Capture the cell that displays the provided text and extract its [X, Y] central coordinate. 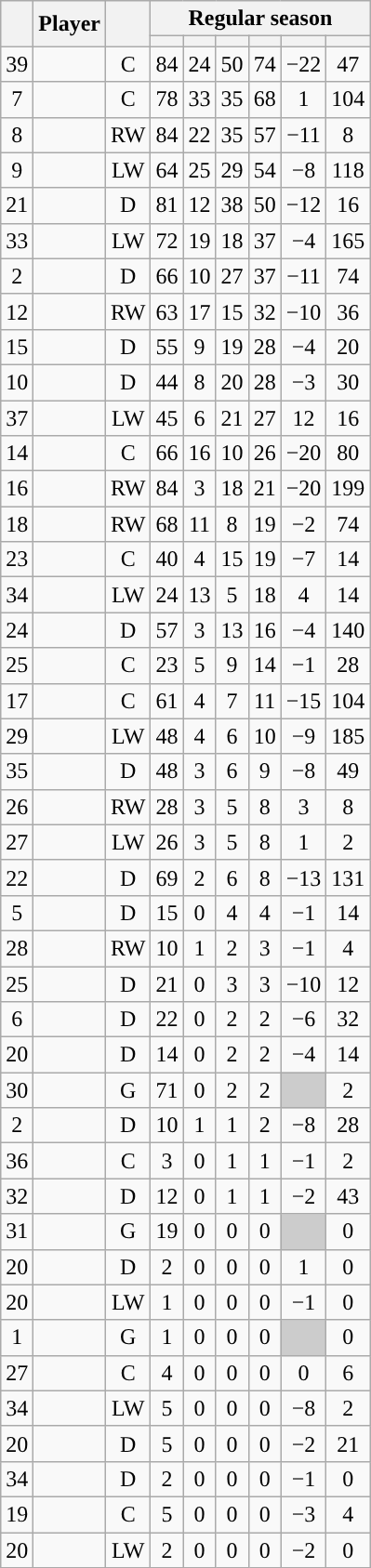
−22 [303, 64]
43 [348, 1196]
63 [167, 311]
Regular season [260, 19]
199 [348, 489]
61 [167, 701]
47 [348, 64]
64 [167, 170]
81 [167, 205]
185 [348, 736]
165 [348, 241]
49 [348, 771]
54 [264, 170]
118 [348, 170]
72 [167, 241]
40 [167, 560]
−6 [303, 1020]
131 [348, 877]
78 [167, 99]
39 [17, 64]
−12 [303, 205]
44 [167, 382]
38 [232, 205]
Player [70, 24]
−7 [303, 560]
80 [348, 454]
−13 [303, 877]
31 [17, 1232]
140 [348, 630]
69 [167, 877]
−15 [303, 701]
55 [167, 347]
−9 [303, 736]
71 [167, 1090]
45 [167, 417]
